Locate the cell with the specified text and output its (X, Y) center coordinate. 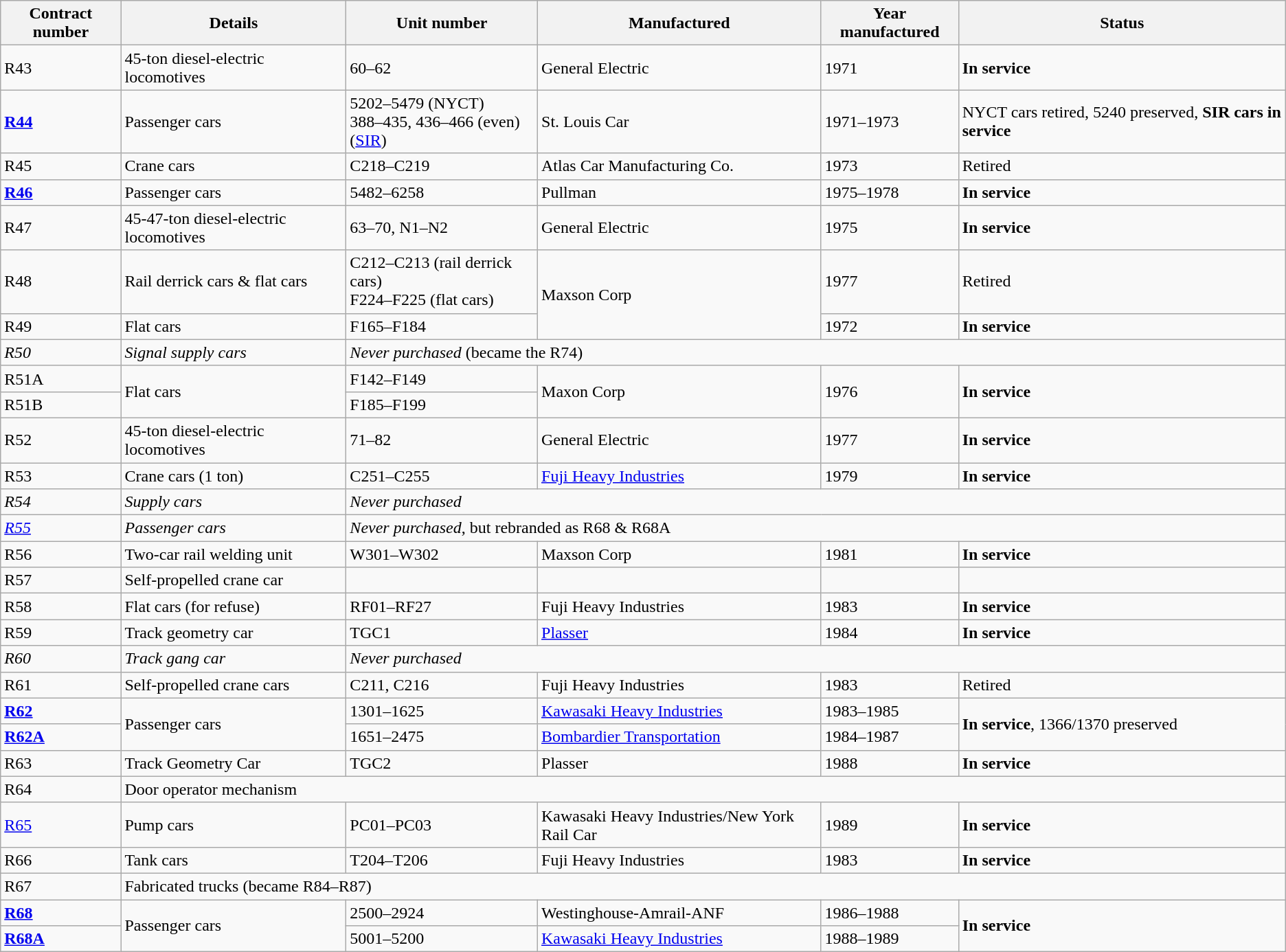
R68 (60, 913)
F185–F199 (442, 405)
Details (234, 23)
1973 (890, 166)
R57 (60, 580)
R54 (60, 502)
Year manufactured (890, 23)
45-47-ton diesel-electric locomotives (234, 228)
St. Louis Car (679, 122)
R62 (60, 711)
T204–T206 (442, 860)
Status (1122, 23)
Kawasaki Heavy Industries/New York Rail Car (679, 824)
Maxon Corp (679, 392)
R43 (60, 67)
R51A (60, 378)
Flat cars (for refuse) (234, 607)
R51B (60, 405)
TGC2 (442, 763)
Track gang car (234, 659)
F142–F149 (442, 378)
5482–6258 (442, 192)
1981 (890, 554)
R64 (60, 789)
1975–1978 (890, 192)
R46 (60, 192)
NYCT cars retired, 5240 preserved, SIR cars in service (1122, 122)
R47 (60, 228)
W301–W302 (442, 554)
R63 (60, 763)
Tank cars (234, 860)
Never purchased (became the R74) (816, 352)
1983–1985 (890, 711)
R48 (60, 282)
R53 (60, 476)
Signal supply cars (234, 352)
1989 (890, 824)
1975 (890, 228)
1976 (890, 392)
RF01–RF27 (442, 607)
R52 (60, 440)
71–82 (442, 440)
Manufactured (679, 23)
Track Geometry Car (234, 763)
R66 (60, 860)
R65 (60, 824)
Bombardier Transportation (679, 737)
R67 (60, 886)
1979 (890, 476)
1971–1973 (890, 122)
Self-propelled crane car (234, 580)
Westinghouse-Amrail-ANF (679, 913)
2500–2924 (442, 913)
Crane cars (234, 166)
R49 (60, 326)
TGC1 (442, 633)
Pump cars (234, 824)
60–62 (442, 67)
Rail derrick cars & flat cars (234, 282)
1988 (890, 763)
R50 (60, 352)
R59 (60, 633)
Track geometry car (234, 633)
1651–2475 (442, 737)
R62A (60, 737)
R45 (60, 166)
R60 (60, 659)
C212–C213 (rail derrick cars)F224–F225 (flat cars) (442, 282)
5001–5200 (442, 939)
Two-car rail welding unit (234, 554)
Contract number (60, 23)
Crane cars (1 ton) (234, 476)
R44 (60, 122)
Unit number (442, 23)
63–70, N1–N2 (442, 228)
R68A (60, 939)
In service, 1366/1370 preserved (1122, 724)
Atlas Car Manufacturing Co. (679, 166)
1301–1625 (442, 711)
5202–5479 (NYCT)388–435, 436–466 (even) (SIR) (442, 122)
R56 (60, 554)
Door operator mechanism (703, 789)
R55 (60, 528)
Fabricated trucks (became R84–R87) (703, 886)
F165–F184 (442, 326)
1972 (890, 326)
C251–C255 (442, 476)
PC01–PC03 (442, 824)
C211, C216 (442, 685)
Supply cars (234, 502)
R58 (60, 607)
Never purchased, but rebranded as R68 & R68A (816, 528)
1984–1987 (890, 737)
1988–1989 (890, 939)
C218–C219 (442, 166)
1984 (890, 633)
1971 (890, 67)
Pullman (679, 192)
R61 (60, 685)
1986–1988 (890, 913)
Self-propelled crane cars (234, 685)
